Detect which cell encompasses the target text, then output its [X, Y] center coordinate. 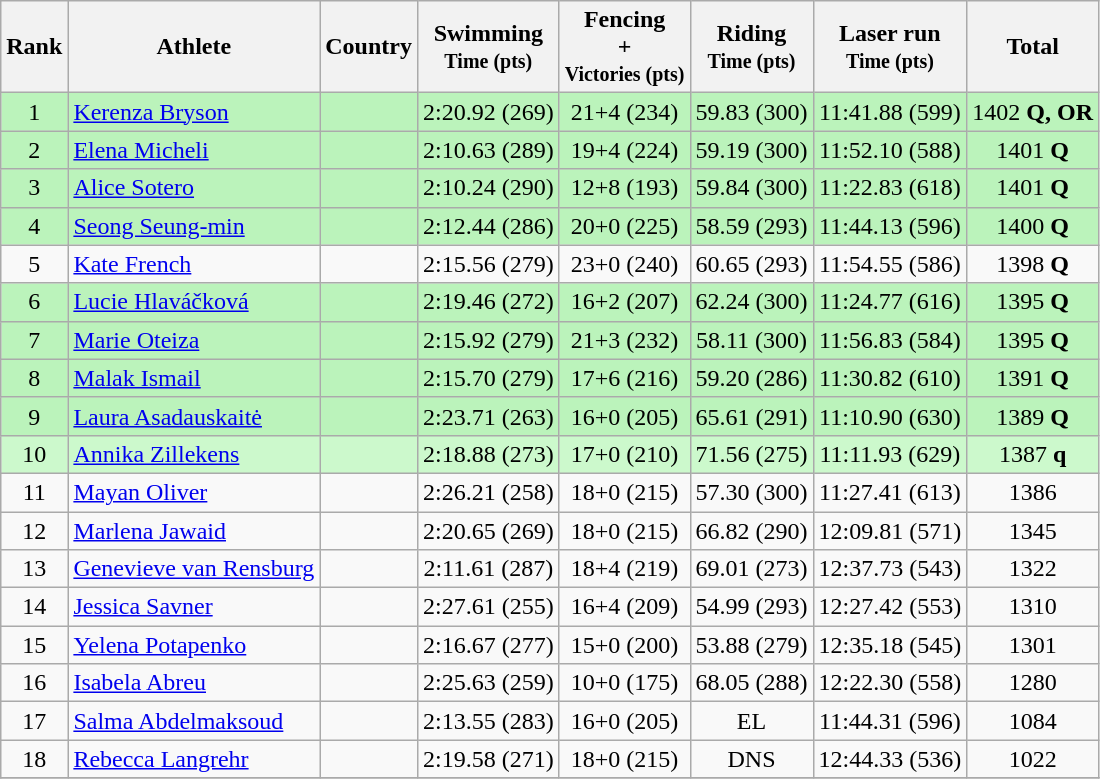
11:54.55 (586) [890, 264]
58.59 (293) [752, 226]
11:30.82 (610) [890, 378]
65.61 (291) [752, 416]
11:44.13 (596) [890, 226]
Annika Zillekens [194, 454]
57.30 (300) [752, 492]
2:10.63 (289) [488, 150]
59.83 (300) [752, 112]
60.65 (293) [752, 264]
10+0 (175) [624, 683]
2:25.63 (259) [488, 683]
1400 Q [1033, 226]
18 [34, 759]
Genevieve van Rensburg [194, 569]
7 [34, 340]
11 [34, 492]
11:24.77 (616) [890, 302]
59.84 (300) [752, 188]
1398 Q [1033, 264]
16 [34, 683]
12:35.18 (545) [890, 645]
59.19 (300) [752, 150]
11:52.10 (588) [890, 150]
12:09.81 (571) [890, 531]
12:44.33 (536) [890, 759]
62.24 (300) [752, 302]
Salma Abdelmaksoud [194, 721]
2:15.70 (279) [488, 378]
59.20 (286) [752, 378]
3 [34, 188]
Seong Seung-min [194, 226]
Rebecca Langrehr [194, 759]
21+4 (234) [624, 112]
1386 [1033, 492]
Kate French [194, 264]
11:22.83 (618) [890, 188]
2:26.21 (258) [488, 492]
18+4 (219) [624, 569]
11:44.31 (596) [890, 721]
11:41.88 (599) [890, 112]
16+4 (209) [624, 607]
1310 [1033, 607]
1022 [1033, 759]
2:18.88 (273) [488, 454]
Marie Oteiza [194, 340]
Elena Micheli [194, 150]
11:10.90 (630) [890, 416]
11:27.41 (613) [890, 492]
Jessica Savner [194, 607]
8 [34, 378]
Rank [34, 47]
Mayan Oliver [194, 492]
RidingTime (pts) [752, 47]
12 [34, 531]
2:16.67 (277) [488, 645]
12:27.42 (553) [890, 607]
2:15.92 (279) [488, 340]
1389 Q [1033, 416]
68.05 (288) [752, 683]
19+4 (224) [624, 150]
2:19.46 (272) [488, 302]
Yelena Potapenko [194, 645]
17 [34, 721]
21+3 (232) [624, 340]
58.11 (300) [752, 340]
2:13.55 (283) [488, 721]
Country [369, 47]
12:22.30 (558) [890, 683]
16+2 (207) [624, 302]
SwimmingTime (pts) [488, 47]
12:37.73 (543) [890, 569]
54.99 (293) [752, 607]
1301 [1033, 645]
14 [34, 607]
12+8 (193) [624, 188]
2:12.44 (286) [488, 226]
23+0 (240) [624, 264]
Alice Sotero [194, 188]
1280 [1033, 683]
2:11.61 (287) [488, 569]
2:19.58 (271) [488, 759]
Athlete [194, 47]
Total [1033, 47]
11:11.93 (629) [890, 454]
EL [752, 721]
10 [34, 454]
2:27.61 (255) [488, 607]
2 [34, 150]
9 [34, 416]
69.01 (273) [752, 569]
Marlena Jawaid [194, 531]
53.88 (279) [752, 645]
Lucie Hlaváčková [194, 302]
2:20.92 (269) [488, 112]
17+6 (216) [624, 378]
6 [34, 302]
2:15.56 (279) [488, 264]
2:10.24 (290) [488, 188]
Laser runTime (pts) [890, 47]
2:23.71 (263) [488, 416]
2:20.65 (269) [488, 531]
1322 [1033, 569]
11:56.83 (584) [890, 340]
71.56 (275) [752, 454]
1 [34, 112]
Fencing+Victories (pts) [624, 47]
Kerenza Bryson [194, 112]
4 [34, 226]
17+0 (210) [624, 454]
1084 [1033, 721]
20+0 (225) [624, 226]
DNS [752, 759]
66.82 (290) [752, 531]
13 [34, 569]
Malak Ismail [194, 378]
Isabela Abreu [194, 683]
1402 Q, OR [1033, 112]
1387 q [1033, 454]
Laura Asadauskaitė [194, 416]
1345 [1033, 531]
15+0 (200) [624, 645]
15 [34, 645]
5 [34, 264]
1391 Q [1033, 378]
